Return the (X, Y) coordinate for the center point of the cell that contains the specified text.  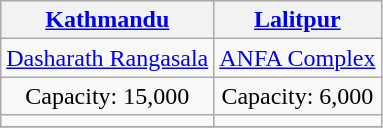
Capacity: 6,000 (298, 96)
Dasharath Rangasala (108, 58)
Lalitpur (298, 20)
Kathmandu (108, 20)
Capacity: 15,000 (108, 96)
ANFA Complex (298, 58)
